Capture the cell that displays the provided text and extract its [x, y] central coordinate. 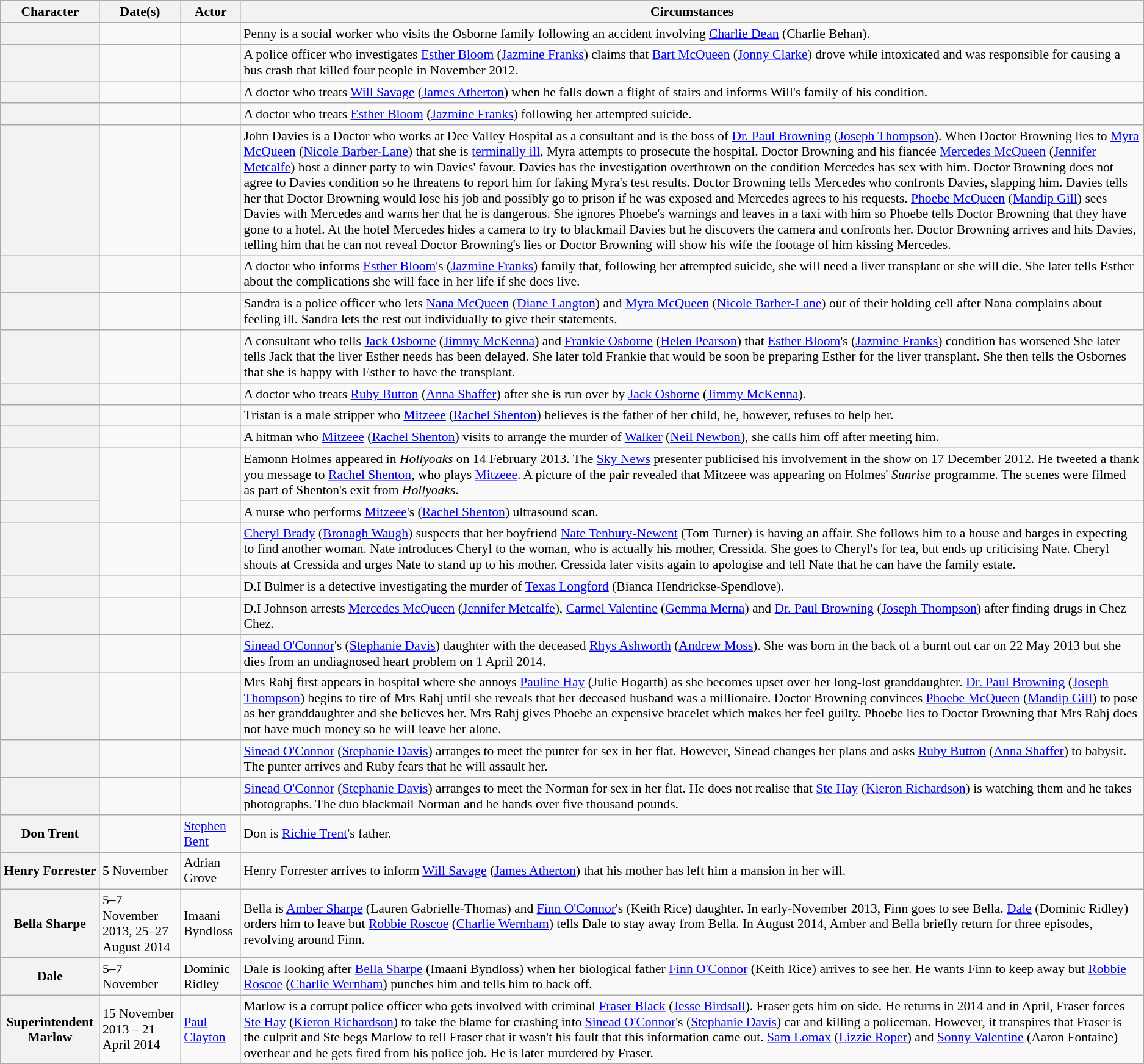
5–7 November [140, 976]
Dale [50, 976]
A doctor who treats Will Savage (James Atherton) when he falls down a flight of stairs and informs Will's family of his condition. [692, 93]
Don is Richie Trent's father. [692, 833]
A hitman who Mitzeee (Rachel Shenton) visits to arrange the murder of Walker (Neil Newbon), she calls him off after meeting him. [692, 437]
Imaani Byndloss [210, 924]
Superintendent Marlow [50, 1029]
Henry Forrester arrives to inform Will Savage (James Atherton) that his mother has left him a mansion in her will. [692, 871]
A doctor who treats Ruby Button (Anna Shaffer) after she is run over by Jack Osborne (Jimmy McKenna). [692, 394]
Bella Sharpe [50, 924]
Don Trent [50, 833]
Tristan is a male stripper who Mitzeee (Rachel Shenton) believes is the father of her child, he, however, refuses to help her. [692, 415]
Paul Clayton [210, 1029]
15 November 2013 – 21 April 2014 [140, 1029]
Date(s) [140, 12]
5–7 November 2013, 25–27 August 2014 [140, 924]
5 November [140, 871]
A nurse who performs Mitzeee's (Rachel Shenton) ultrasound scan. [692, 512]
Stephen Bent [210, 833]
Actor [210, 12]
D.I Bulmer is a detective investigating the murder of Texas Longford (Bianca Hendrickse-Spendlove). [692, 587]
Dominic Ridley [210, 976]
Penny is a social worker who visits the Osborne family following an accident involving Charlie Dean (Charlie Behan). [692, 34]
Henry Forrester [50, 871]
Character [50, 12]
Adrian Grove [210, 871]
A doctor who treats Esther Bloom (Jazmine Franks) following her attempted suicide. [692, 114]
Circumstances [692, 12]
